Locate the cell with the specified text and output its [X, Y] center coordinate. 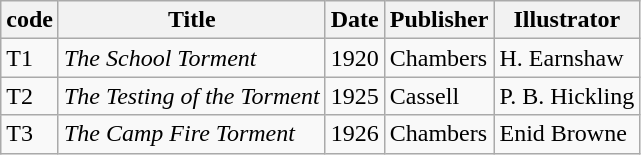
The School Torment [192, 58]
The Testing of the Torment [192, 96]
1925 [354, 96]
code [30, 20]
Illustrator [567, 20]
1920 [354, 58]
T1 [30, 58]
The Camp Fire Torment [192, 134]
1926 [354, 134]
Date [354, 20]
Title [192, 20]
Enid Browne [567, 134]
H. Earnshaw [567, 58]
T3 [30, 134]
P. B. Hickling [567, 96]
Publisher [439, 20]
Cassell [439, 96]
T2 [30, 96]
